Pinpoint the cell where the given text exists, returning its [x, y] midpoint coordinate. 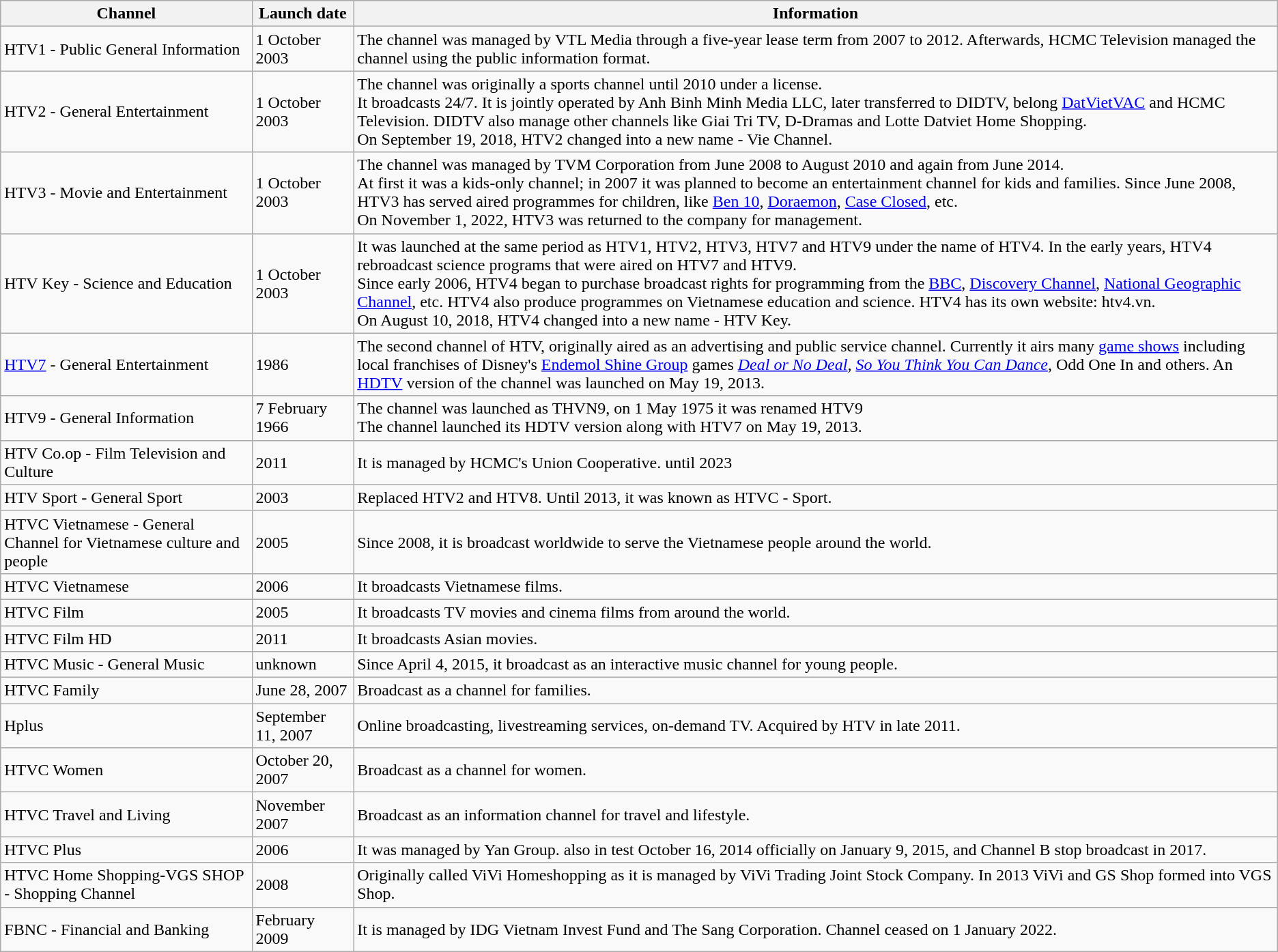
Channel [126, 14]
HTV Key - Science and Education [126, 283]
2003 [303, 497]
HTVC Vietnamese [126, 586]
September 11, 2007 [303, 726]
HTVC Women [126, 770]
October 20, 2007 [303, 770]
unknown [303, 665]
HTV Sport - General Sport [126, 497]
Broadcast as a channel for women. [816, 770]
HTVC Film HD [126, 638]
It broadcasts Asian movies. [816, 638]
HTVC Music - General Music [126, 665]
HTVC Family [126, 691]
HTVC Home Shopping-VGS SHOP - Shopping Channel [126, 884]
Hplus [126, 726]
It broadcasts TV movies and cinema films from around the world. [816, 612]
2008 [303, 884]
Broadcast as a channel for families. [816, 691]
HTVC Plus [126, 850]
HTVC Travel and Living [126, 815]
June 28, 2007 [303, 691]
Information [816, 14]
HTV1 - Public General Information [126, 49]
HTVC Vietnamese - General Channel for Vietnamese culture and people [126, 542]
Originally called ViVi Homeshopping as it is managed by ViVi Trading Joint Stock Company. In 2013 ViVi and GS Shop formed into VGS Shop. [816, 884]
It is managed by HCMC's Union Cooperative. until 2023 [816, 463]
Launch date [303, 14]
HTV9 - General Information [126, 418]
The channel was launched as THVN9, on 1 May 1975 it was renamed HTV9The channel launched its HDTV version along with HTV7 on May 19, 2013. [816, 418]
It was managed by Yan Group. also in test October 16, 2014 officially on January 9, 2015, and Channel B stop broadcast in 2017. [816, 850]
HTV7 - General Entertainment [126, 364]
7 February 1966 [303, 418]
Since April 4, 2015, it broadcast as an interactive music channel for young people. [816, 665]
Since 2008, it is broadcast worldwide to serve the Vietnamese people around the world. [816, 542]
Broadcast as an information channel for travel and lifestyle. [816, 815]
HTV Co.op - Film Television and Culture [126, 463]
November 2007 [303, 815]
It broadcasts Vietnamese films. [816, 586]
Online broadcasting, livestreaming services, on-demand TV. Acquired by HTV in late 2011. [816, 726]
1986 [303, 364]
Replaced HTV2 and HTV8. Until 2013, it was known as HTVC - Sport. [816, 497]
HTV2 - General Entertainment [126, 112]
HTVC Film [126, 612]
February 2009 [303, 929]
HTV3 - Movie and Entertainment [126, 192]
It is managed by IDG Vietnam Invest Fund and The Sang Corporation. Channel ceased on 1 January 2022. [816, 929]
FBNC - Financial and Banking [126, 929]
